Determine the [X, Y] coordinate at the center of the cell enclosing the given text.  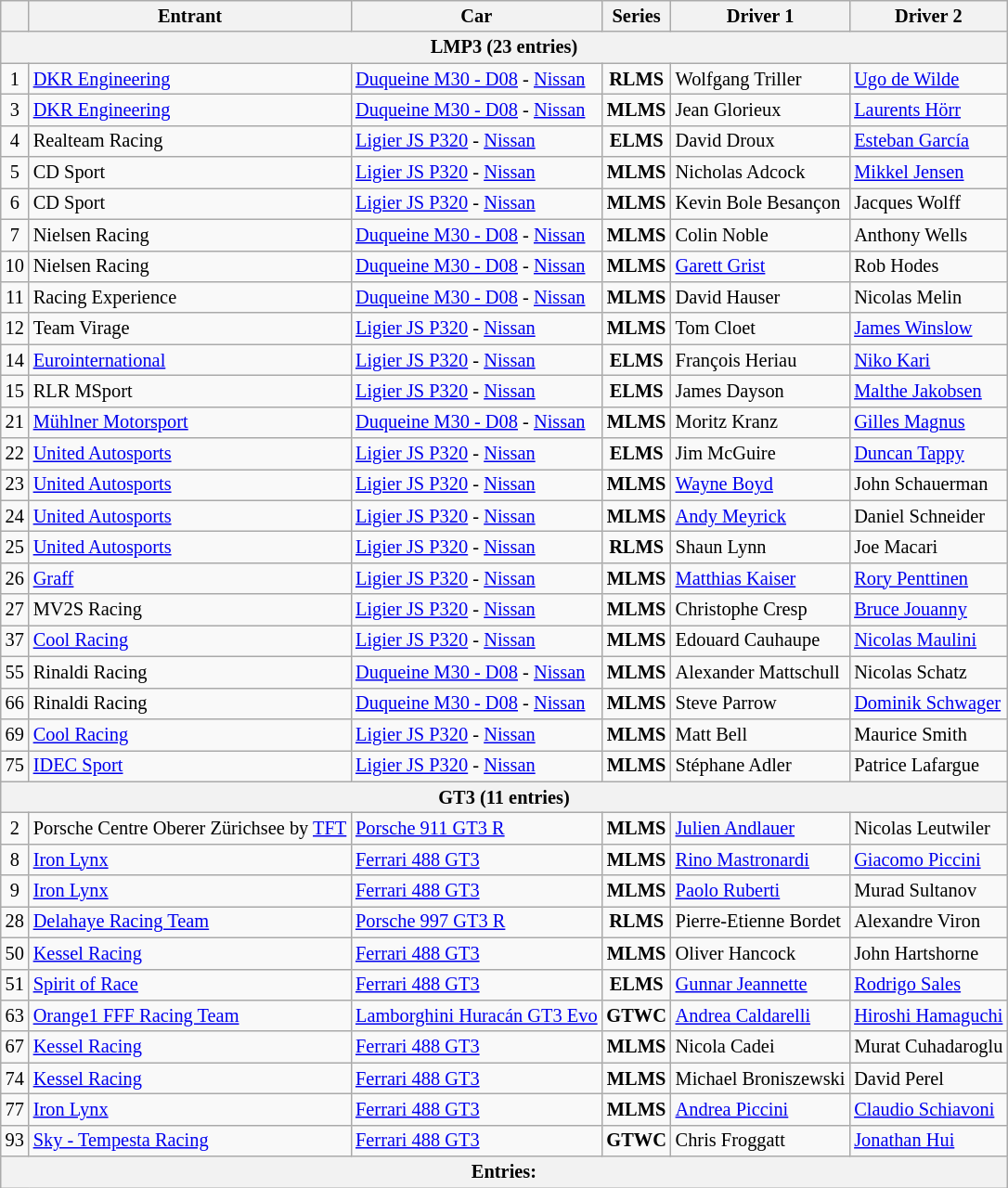
23 [15, 484]
22 [15, 454]
Garett Grist [761, 266]
Team Virage [189, 329]
RLR MSport [189, 391]
Shaun Lynn [761, 547]
5 [15, 173]
Murat Cuhadaroglu [928, 1047]
11 [15, 297]
4 [15, 141]
Jacques Wolff [928, 203]
Christophe Cresp [761, 610]
Matt Bell [761, 734]
Eurointernational [189, 360]
Spirit of Race [189, 985]
Hiroshi Hamaguchi [928, 1015]
7 [15, 235]
Wolfgang Triller [761, 79]
IDEC Sport [189, 766]
Andrea Caldarelli [761, 1015]
Steve Parrow [761, 704]
37 [15, 640]
James Dayson [761, 391]
66 [15, 704]
Claudio Schiavoni [928, 1109]
Murad Sultanov [928, 891]
Porsche 997 GT3 R [476, 922]
Entrant [189, 16]
10 [15, 266]
Driver 1 [761, 16]
John Hartshorne [928, 953]
Rob Hodes [928, 266]
Andrea Piccini [761, 1109]
Patrice Lafargue [928, 766]
Porsche 911 GT3 R [476, 828]
Rodrigo Sales [928, 985]
Joe Macari [928, 547]
Lamborghini Huracán GT3 Evo [476, 1015]
Graff [189, 578]
François Heriau [761, 360]
51 [15, 985]
Dominik Schwager [928, 704]
9 [15, 891]
Rino Mastronardi [761, 859]
Tom Cloet [761, 329]
MV2S Racing [189, 610]
15 [15, 391]
Orange1 FFF Racing Team [189, 1015]
Mikkel Jensen [928, 173]
93 [15, 1141]
Nicolas Leutwiler [928, 828]
74 [15, 1078]
69 [15, 734]
75 [15, 766]
Rory Penttinen [928, 578]
Delahaye Racing Team [189, 922]
Wayne Boyd [761, 484]
2 [15, 828]
LMP3 (23 entries) [504, 47]
3 [15, 110]
Nicolas Melin [928, 297]
Gilles Magnus [928, 422]
Bruce Jouanny [928, 610]
Jonathan Hui [928, 1141]
1 [15, 79]
John Schauerman [928, 484]
Niko Kari [928, 360]
Colin Noble [761, 235]
Gunnar Jeannette [761, 985]
Entries: [504, 1172]
Sky - Tempesta Racing [189, 1141]
Racing Experience [189, 297]
8 [15, 859]
David Perel [928, 1078]
Stéphane Adler [761, 766]
Duncan Tappy [928, 454]
Paolo Ruberti [761, 891]
6 [15, 203]
Oliver Hancock [761, 953]
21 [15, 422]
Porsche Centre Oberer Zürichsee by TFT [189, 828]
50 [15, 953]
25 [15, 547]
14 [15, 360]
Andy Meyrick [761, 516]
Daniel Schneider [928, 516]
Anthony Wells [928, 235]
77 [15, 1109]
James Winslow [928, 329]
Jean Glorieux [761, 110]
12 [15, 329]
Realteam Racing [189, 141]
55 [15, 672]
Nicolas Maulini [928, 640]
Maurice Smith [928, 734]
26 [15, 578]
Series [636, 16]
67 [15, 1047]
Jim McGuire [761, 454]
Laurents Hörr [928, 110]
Julien Andlauer [761, 828]
Car [476, 16]
David Hauser [761, 297]
24 [15, 516]
Alexander Mattschull [761, 672]
Michael Broniszewski [761, 1078]
Moritz Kranz [761, 422]
28 [15, 922]
Mühlner Motorsport [189, 422]
27 [15, 610]
63 [15, 1015]
Chris Froggatt [761, 1141]
Kevin Bole Besançon [761, 203]
Driver 2 [928, 16]
Nicola Cadei [761, 1047]
Nicolas Schatz [928, 672]
Edouard Cauhaupe [761, 640]
Pierre-Etienne Bordet [761, 922]
GT3 (11 entries) [504, 797]
Esteban García [928, 141]
Alexandre Viron [928, 922]
Matthias Kaiser [761, 578]
David Droux [761, 141]
Giacomo Piccini [928, 859]
Malthe Jakobsen [928, 391]
Ugo de Wilde [928, 79]
Nicholas Adcock [761, 173]
